Return (x, y) of the center of cell containing provided text 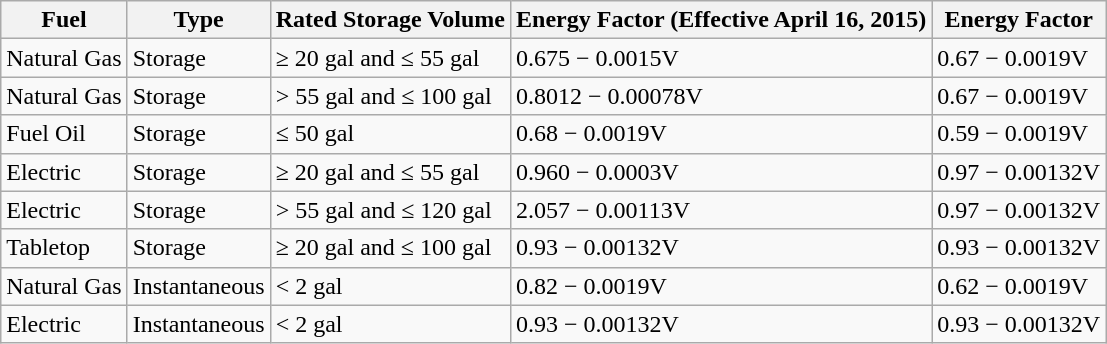
≥ 20 gal and ≤ 100 gal (390, 248)
> 55 gal and ≤ 100 gal (390, 96)
Fuel (64, 20)
Energy Factor (Effective April 16, 2015) (722, 20)
0.8012 − 0.00078V (722, 96)
2.057 − 0.00113V (722, 210)
0.960 − 0.0003V (722, 172)
Rated Storage Volume (390, 20)
0.62 − 0.0019V (1019, 286)
0.59 − 0.0019V (1019, 134)
0.82 − 0.0019V (722, 286)
Energy Factor (1019, 20)
≤ 50 gal (390, 134)
0.675 − 0.0015V (722, 58)
0.68 − 0.0019V (722, 134)
Fuel Oil (64, 134)
Type (198, 20)
> 55 gal and ≤ 120 gal (390, 210)
Tabletop (64, 248)
